Detect which cell encompasses the target text, then output its (X, Y) center coordinate. 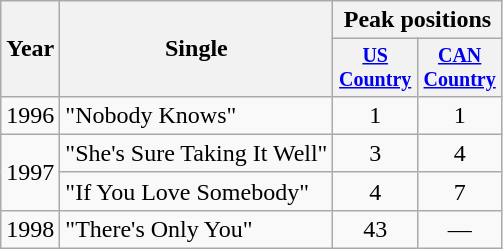
— (459, 229)
7 (459, 191)
1998 (30, 229)
"Nobody Knows" (196, 115)
Single (196, 49)
3 (375, 153)
"If You Love Somebody" (196, 191)
"She's Sure Taking It Well" (196, 153)
Year (30, 49)
1997 (30, 172)
43 (375, 229)
CAN Country (459, 68)
Peak positions (418, 20)
US Country (375, 68)
"There's Only You" (196, 229)
1996 (30, 115)
